From the cell containing the given text, extract its center point as (X, Y) coordinate. 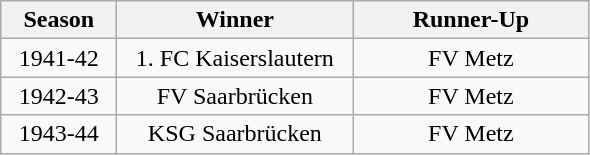
KSG Saarbrücken (235, 134)
1942-43 (59, 96)
1. FC Kaiserslautern (235, 58)
1941-42 (59, 58)
1943-44 (59, 134)
FV Saarbrücken (235, 96)
Winner (235, 20)
Runner-Up (471, 20)
Season (59, 20)
